Return [X, Y] of the center of cell containing provided text 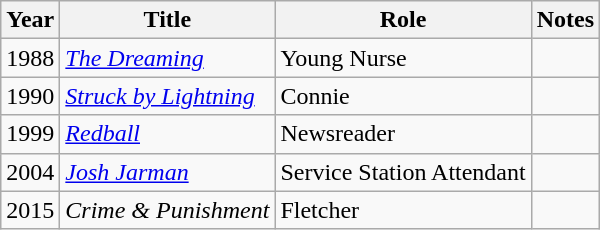
1990 [30, 96]
Young Nurse [403, 58]
Role [403, 20]
Crime & Punishment [168, 210]
Title [168, 20]
2004 [30, 172]
Redball [168, 134]
Connie [403, 96]
The Dreaming [168, 58]
Struck by Lightning [168, 96]
1999 [30, 134]
Josh Jarman [168, 172]
1988 [30, 58]
Year [30, 20]
Service Station Attendant [403, 172]
Fletcher [403, 210]
Notes [565, 20]
2015 [30, 210]
Newsreader [403, 134]
